Output the [X, Y] coordinate of the center of the cell containing the given text.  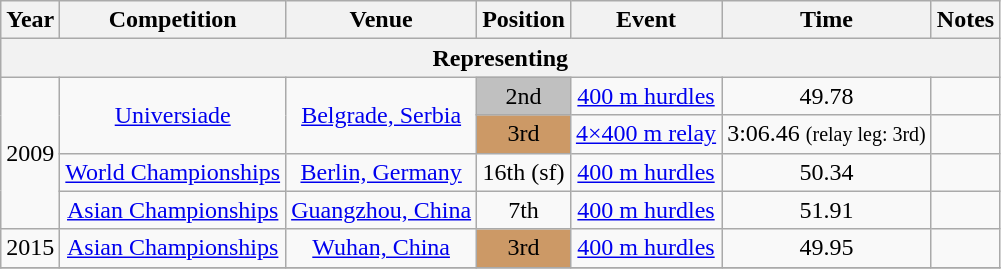
Wuhan, China [382, 248]
2009 [30, 153]
2nd [524, 96]
4×400 m relay [646, 134]
Universiade [173, 115]
49.78 [827, 96]
Event [646, 20]
50.34 [827, 172]
World Championships [173, 172]
3:06.46 (relay leg: 3rd) [827, 134]
Position [524, 20]
Notes [965, 20]
51.91 [827, 210]
Time [827, 20]
Representing [500, 58]
16th (sf) [524, 172]
Competition [173, 20]
49.95 [827, 248]
2015 [30, 248]
Venue [382, 20]
Year [30, 20]
Berlin, Germany [382, 172]
Guangzhou, China [382, 210]
Belgrade, Serbia [382, 115]
7th [524, 210]
